Output the (x, y) coordinate of the center of the cell containing the given text.  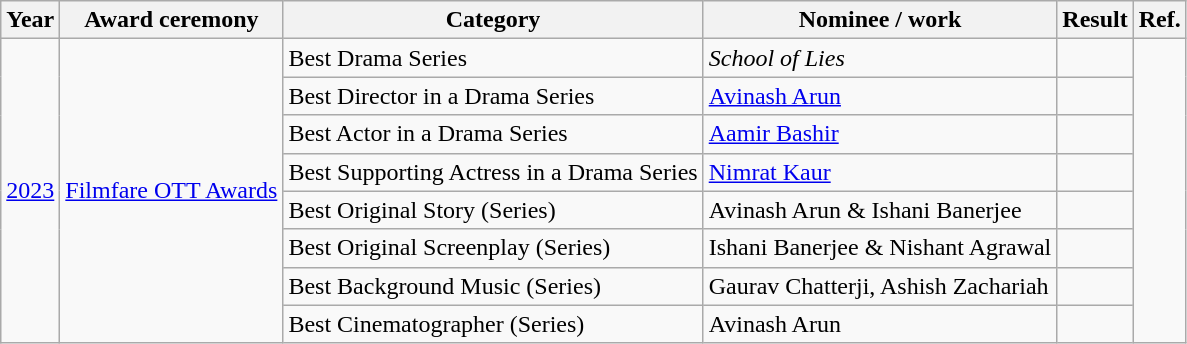
Year (30, 20)
Best Background Music (Series) (493, 286)
Best Original Screenplay (Series) (493, 248)
Gaurav Chatterji, Ashish Zachariah (880, 286)
Aamir Bashir (880, 134)
Best Drama Series (493, 58)
Category (493, 20)
2023 (30, 191)
Best Original Story (Series) (493, 210)
Ishani Banerjee & Nishant Agrawal (880, 248)
Filmfare OTT Awards (172, 191)
Result (1095, 20)
Avinash Arun & Ishani Banerjee (880, 210)
Best Supporting Actress in a Drama Series (493, 172)
Ref. (1160, 20)
Nimrat Kaur (880, 172)
Award ceremony (172, 20)
School of Lies (880, 58)
Best Director in a Drama Series (493, 96)
Best Cinematographer (Series) (493, 324)
Nominee / work (880, 20)
Best Actor in a Drama Series (493, 134)
